Search for the cell housing the specified text and yield its (X, Y) center coordinate. 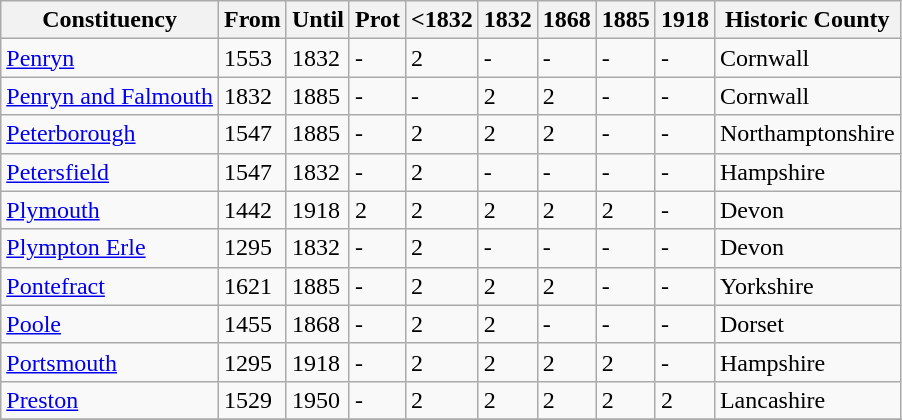
Northamptonshire (807, 134)
1621 (252, 286)
Penryn (110, 58)
1455 (252, 324)
1529 (252, 400)
Portsmouth (110, 362)
Prot (377, 20)
From (252, 20)
Lancashire (807, 400)
Preston (110, 400)
Plymouth (110, 210)
Until (318, 20)
1950 (318, 400)
Peterborough (110, 134)
1553 (252, 58)
1442 (252, 210)
Pontefract (110, 286)
<1832 (442, 20)
Penryn and Falmouth (110, 96)
Constituency (110, 20)
Historic County (807, 20)
Dorset (807, 324)
Plympton Erle (110, 248)
Yorkshire (807, 286)
Poole (110, 324)
Petersfield (110, 172)
